Capture the cell that displays the provided text and extract its (X, Y) central coordinate. 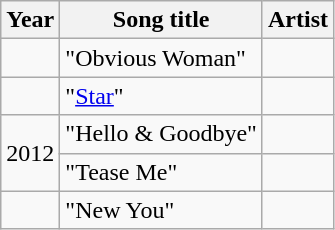
Song title (162, 20)
"Hello & Goodbye" (162, 134)
2012 (30, 153)
"Tease Me" (162, 172)
"Obvious Woman" (162, 58)
Artist (298, 20)
"Star" (162, 96)
"New You" (162, 210)
Year (30, 20)
